Capture the cell that displays the provided text and extract its (x, y) central coordinate. 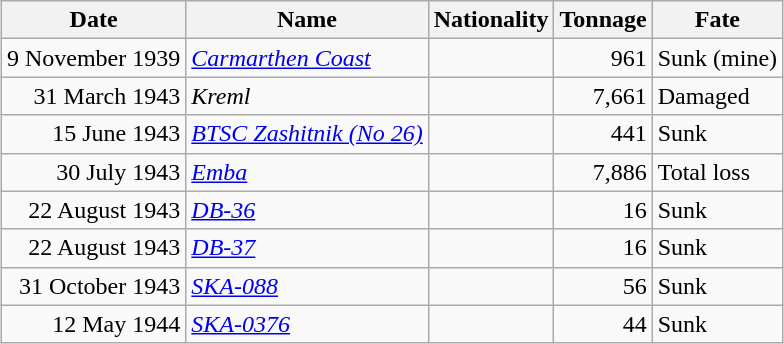
Damaged (717, 96)
44 (603, 324)
Name (307, 20)
Kreml (307, 96)
12 May 1944 (93, 324)
SKA-0376 (307, 324)
31 October 1943 (93, 286)
31 March 1943 (93, 96)
30 July 1943 (93, 172)
Total loss (717, 172)
7,886 (603, 172)
Tonnage (603, 20)
Nationality (491, 20)
961 (603, 58)
9 November 1939 (93, 58)
BTSC Zashitnik (No 26) (307, 134)
Emba (307, 172)
56 (603, 286)
15 June 1943 (93, 134)
Date (93, 20)
Fate (717, 20)
Sunk (mine) (717, 58)
SKA-088 (307, 286)
DB-36 (307, 210)
Carmarthen Coast (307, 58)
7,661 (603, 96)
441 (603, 134)
DB-37 (307, 248)
